Find where the given text appears and provide that cell's center as (X, Y) coordinate. 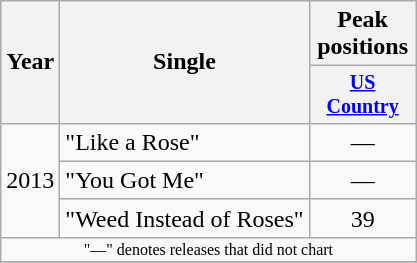
"You Got Me" (184, 180)
39 (362, 218)
Single (184, 62)
"—" denotes releases that did not chart (208, 249)
"Weed Instead of Roses" (184, 218)
US Country (362, 94)
Year (30, 62)
"Like a Rose" (184, 142)
2013 (30, 180)
Peak positions (362, 34)
